Provide the (x, y) coordinate of the cell's center where the given text is located.  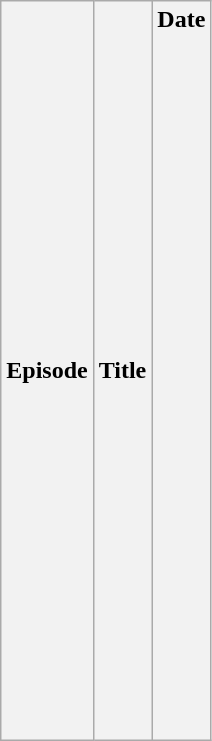
Date (182, 371)
Episode (47, 371)
Title (122, 371)
